Determine the [x, y] coordinate at the center of the cell enclosing the given text.  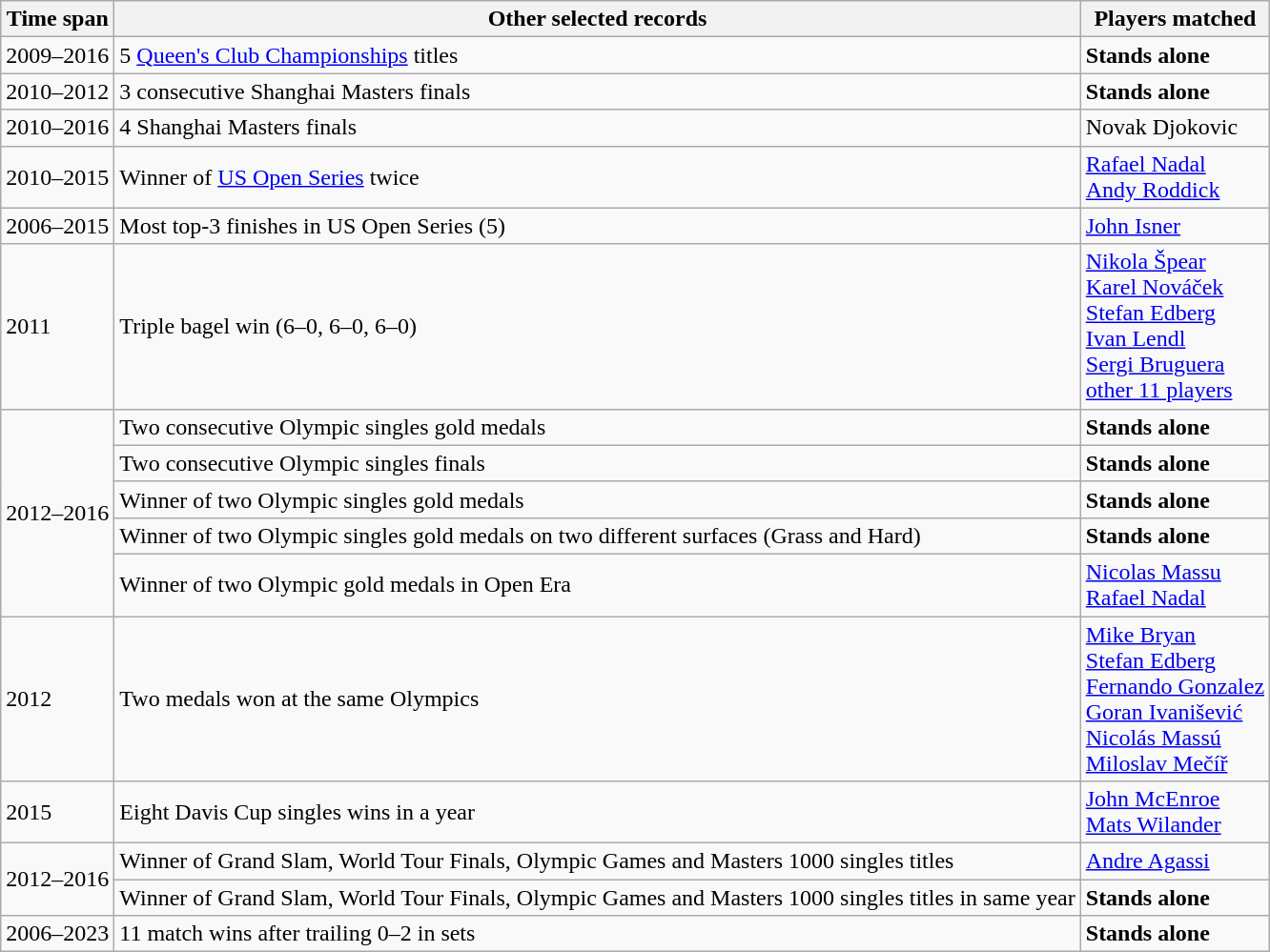
Mike BryanStefan EdbergFernando GonzalezGoran IvaniševićNicolás MassúMiloslav Mečíř [1175, 698]
Two medals won at the same Olympics [597, 698]
Eight Davis Cup singles wins in a year [597, 812]
Time span [57, 19]
3 consecutive Shanghai Masters finals [597, 91]
John Isner [1175, 226]
4 Shanghai Masters finals [597, 128]
John McEnroeMats Wilander [1175, 812]
Winner of two Olympic singles gold medals on two different surfaces (Grass and Hard) [597, 536]
Winner of Grand Slam, World Tour Finals, Olympic Games and Masters 1000 singles titles in same year [597, 898]
Two consecutive Olympic singles gold medals [597, 427]
Nicolas MassuRafael Nadal [1175, 585]
2011 [57, 326]
Winner of two Olympic gold medals in Open Era [597, 585]
2010–2016 [57, 128]
2010–2012 [57, 91]
Rafael NadalAndy Roddick [1175, 177]
5 Queen's Club Championships titles [597, 55]
Triple bagel win (6–0, 6–0, 6–0) [597, 326]
Winner of Grand Slam, World Tour Finals, Olympic Games and Masters 1000 singles titles [597, 861]
2010–2015 [57, 177]
2009–2016 [57, 55]
Two consecutive Olympic singles finals [597, 463]
2006–2023 [57, 934]
2015 [57, 812]
Other selected records [597, 19]
2012 [57, 698]
2006–2015 [57, 226]
Winner of US Open Series twice [597, 177]
Players matched [1175, 19]
Nikola ŠpearKarel NováčekStefan EdbergIvan LendlSergi Brugueraother 11 players [1175, 326]
11 match wins after trailing 0–2 in sets [597, 934]
Winner of two Olympic singles gold medals [597, 499]
Novak Djokovic [1175, 128]
Most top-3 finishes in US Open Series (5) [597, 226]
Andre Agassi [1175, 861]
